Return (x, y) of the center of cell containing provided text 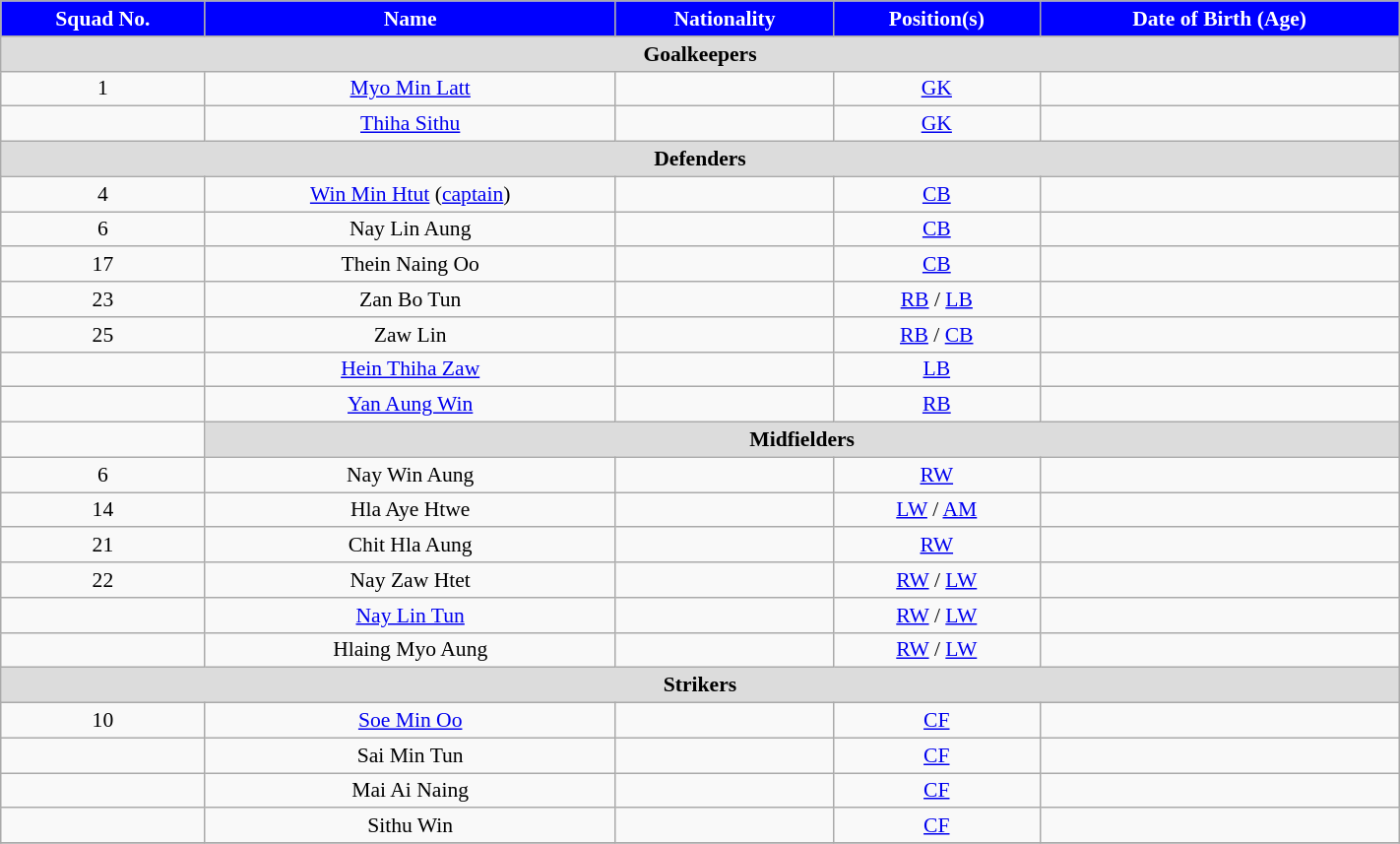
Nay Zaw Htet (410, 580)
17 (102, 265)
4 (102, 194)
Position(s) (937, 19)
RB / CB (937, 335)
Hein Thiha Zaw (410, 369)
23 (102, 299)
Mai Ai Naing (410, 791)
Chit Hla Aung (410, 546)
Win Min Htut (captain) (410, 194)
Nay Lin Tun (410, 616)
Date of Birth (Age) (1219, 19)
Yan Aung Win (410, 405)
Sai Min Tun (410, 755)
1 (102, 89)
Thein Naing Oo (410, 265)
Nationality (725, 19)
Squad No. (102, 19)
Hlaing Myo Aung (410, 650)
Strikers (700, 685)
Myo Min Latt (410, 89)
RB / LB (937, 299)
14 (102, 510)
Thiha Sithu (410, 124)
22 (102, 580)
Midfielders (801, 440)
LW / AM (937, 510)
Hla Aye Htwe (410, 510)
Zaw Lin (410, 335)
21 (102, 546)
LB (937, 369)
Sithu Win (410, 826)
Name (410, 19)
Soe Min Oo (410, 721)
Nay Win Aung (410, 475)
Defenders (700, 160)
10 (102, 721)
Zan Bo Tun (410, 299)
Nay Lin Aung (410, 229)
RB (937, 405)
Goalkeepers (700, 54)
25 (102, 335)
